Search for the cell housing the specified text and yield its [X, Y] center coordinate. 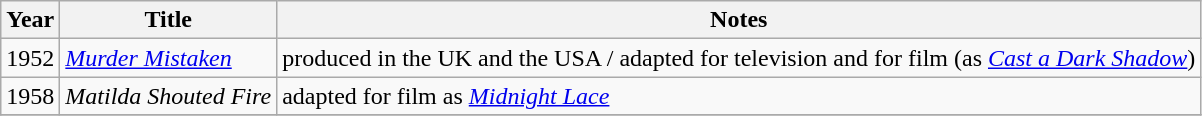
produced in the UK and the USA / adapted for television and for film (as Cast a Dark Shadow) [739, 58]
Notes [739, 20]
Title [168, 20]
Matilda Shouted Fire [168, 96]
Year [30, 20]
adapted for film as Midnight Lace [739, 96]
Murder Mistaken [168, 58]
1958 [30, 96]
1952 [30, 58]
